Output the (x, y) coordinate of the center of the cell containing the given text.  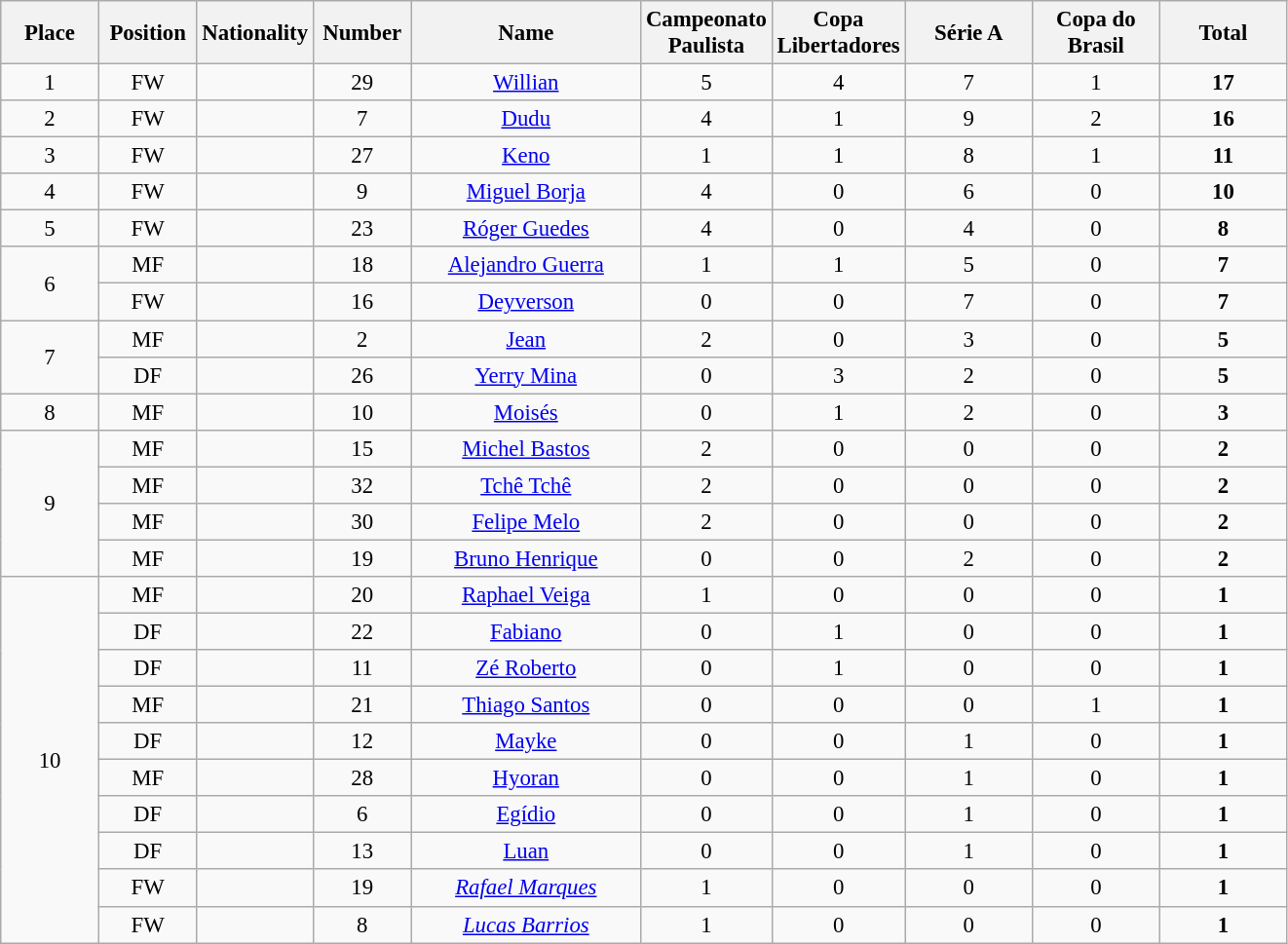
Róger Guedes (526, 229)
Felipe Melo (526, 522)
32 (362, 485)
29 (362, 83)
Number (362, 33)
Yerry Mina (526, 375)
Michel Bastos (526, 448)
Moisés (526, 412)
20 (362, 595)
Nationality (255, 33)
Copa do Brasil (1097, 33)
Lucas Barrios (526, 925)
Egídio (526, 814)
Campeonato Paulista (707, 33)
Name (526, 33)
Fabiano (526, 631)
Copa Libertadores (838, 33)
21 (362, 705)
Position (148, 33)
Keno (526, 156)
Hyoran (526, 778)
17 (1224, 83)
28 (362, 778)
Deyverson (526, 302)
Thiago Santos (526, 705)
26 (362, 375)
18 (362, 266)
12 (362, 741)
Raphael Veiga (526, 595)
Miguel Borja (526, 192)
Willian (526, 83)
Place (51, 33)
22 (362, 631)
23 (362, 229)
Mayke (526, 741)
Dudu (526, 119)
27 (362, 156)
15 (362, 448)
Rafael Marques (526, 888)
Tchê Tchê (526, 485)
Alejandro Guerra (526, 266)
13 (362, 851)
Jean (526, 339)
Zé Roberto (526, 668)
Luan (526, 851)
Bruno Henrique (526, 558)
Total (1224, 33)
Série A (968, 33)
30 (362, 522)
